From the cell containing the given text, extract its center point as [X, Y] coordinate. 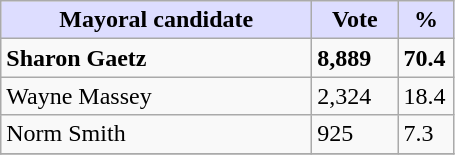
7.3 [426, 134]
Sharon Gaetz [156, 58]
% [426, 20]
18.4 [426, 96]
Mayoral candidate [156, 20]
2,324 [355, 96]
70.4 [426, 58]
Norm Smith [156, 134]
8,889 [355, 58]
Wayne Massey [156, 96]
925 [355, 134]
Vote [355, 20]
